Find where the given text appears and provide that cell's center as [x, y] coordinate. 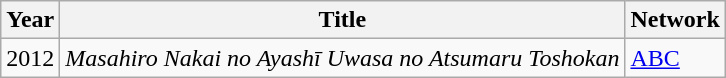
Year [30, 20]
Network [675, 20]
Title [342, 20]
Masahiro Nakai no Ayashī Uwasa no Atsumaru Toshokan [342, 58]
2012 [30, 58]
ABC [675, 58]
